Return the [x, y] coordinate for the center point of the cell that contains the specified text.  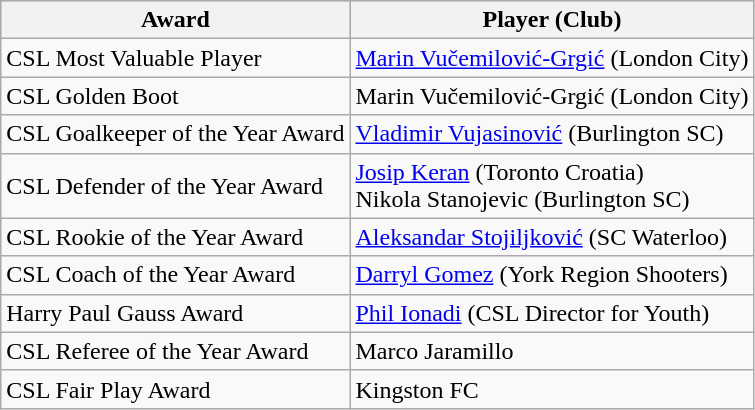
CSL Defender of the Year Award [176, 186]
Marco Jaramillo [552, 351]
CSL Most Valuable Player [176, 58]
CSL Referee of the Year Award [176, 351]
Kingston FC [552, 389]
CSL Fair Play Award [176, 389]
Player (Club) [552, 20]
CSL Golden Boot [176, 96]
Phil Ionadi (CSL Director for Youth) [552, 313]
Vladimir Vujasinović (Burlington SC) [552, 134]
Josip Keran (Toronto Croatia) Nikola Stanojevic (Burlington SC) [552, 186]
Aleksandar Stojiljković (SC Waterloo) [552, 237]
CSL Coach of the Year Award [176, 275]
CSL Rookie of the Year Award [176, 237]
Harry Paul Gauss Award [176, 313]
CSL Goalkeeper of the Year Award [176, 134]
Darryl Gomez (York Region Shooters) [552, 275]
Award [176, 20]
